Output the [x, y] coordinate of the center of the cell containing the given text.  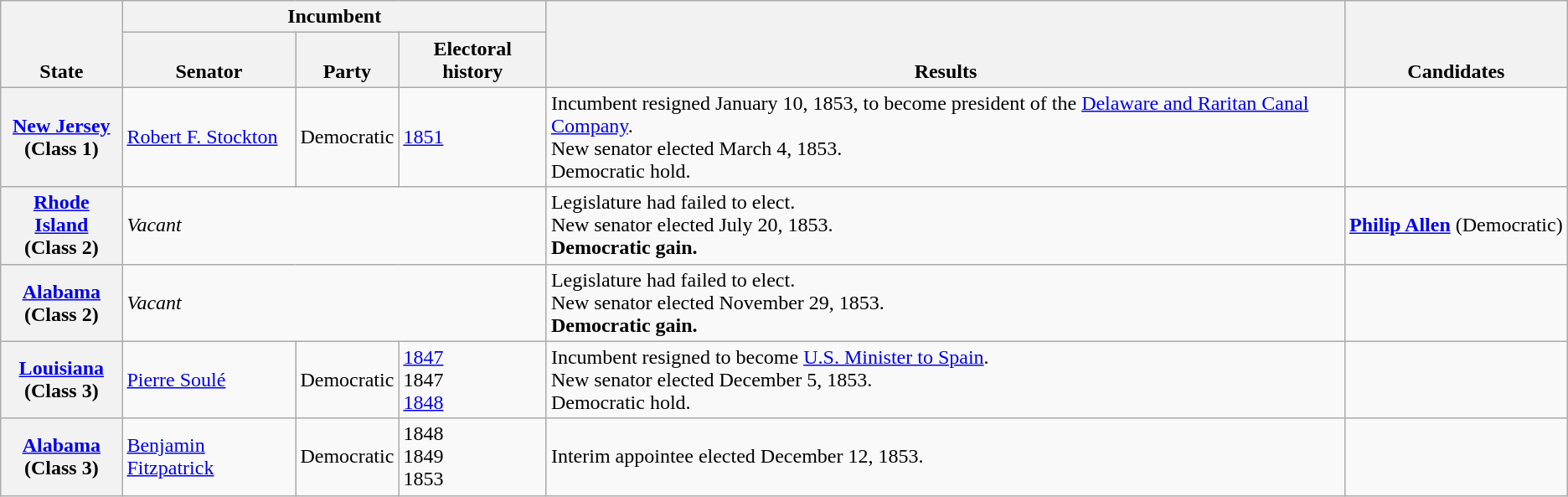
1851 [472, 137]
Legislature had failed to elect.New senator elected July 20, 1853.Democratic gain. [945, 225]
New Jersey(Class 1) [62, 137]
1848 1849 1853 [472, 457]
Pierre Soulé [209, 380]
Benjamin Fitzpatrick [209, 457]
Electoral history [472, 60]
Results [945, 44]
Party [347, 60]
Incumbent resigned January 10, 1853, to become president of the Delaware and Raritan Canal Company.New senator elected March 4, 1853.Democratic hold. [945, 137]
Senator [209, 60]
Rhode Island(Class 2) [62, 225]
Philip Allen (Democratic) [1457, 225]
Incumbent resigned to become U.S. Minister to Spain.New senator elected December 5, 1853.Democratic hold. [945, 380]
Alabama(Class 3) [62, 457]
Candidates [1457, 44]
Legislature had failed to elect.New senator elected November 29, 1853.Democratic gain. [945, 303]
Robert F. Stockton [209, 137]
1847 1847 1848 [472, 380]
Interim appointee elected December 12, 1853. [945, 457]
Incumbent [335, 17]
Alabama(Class 2) [62, 303]
State [62, 44]
Louisiana(Class 3) [62, 380]
